Determine the (x, y) coordinate at the center of the cell enclosing the given text.  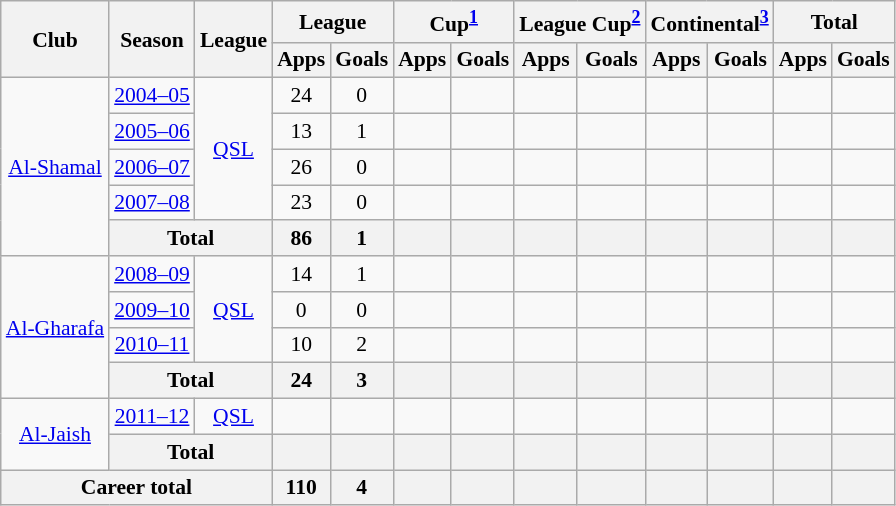
2007–08 (152, 203)
Al-Shamal (55, 167)
10 (301, 345)
13 (301, 132)
26 (301, 167)
110 (301, 488)
2008–09 (152, 274)
2006–07 (152, 167)
League Cup2 (580, 22)
2005–06 (152, 132)
4 (362, 488)
2011–12 (152, 417)
86 (301, 239)
Season (152, 40)
2 (362, 345)
Continental3 (709, 22)
3 (362, 381)
Al-Jaish (55, 434)
23 (301, 203)
2004–05 (152, 96)
2009–10 (152, 310)
Club (55, 40)
Cup1 (454, 22)
2010–11 (152, 345)
Al-Gharafa (55, 327)
Career total (136, 488)
14 (301, 274)
